Extract the (x, y) coordinate from the center of the cell holding the provided text.  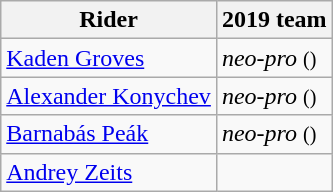
Rider (109, 20)
Alexander Konychev (109, 96)
2019 team (274, 20)
Barnabás Peák (109, 134)
Kaden Groves (109, 58)
Andrey Zeits (109, 172)
